Detect which cell encompasses the target text, then output its [x, y] center coordinate. 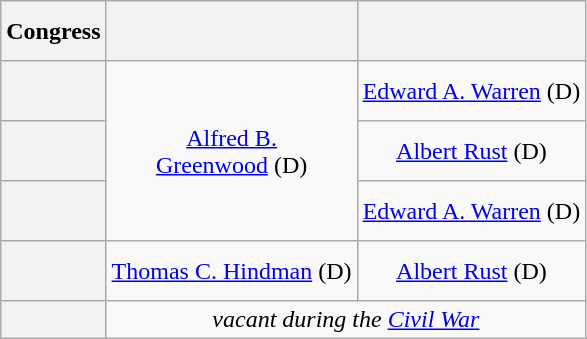
vacant during the Civil War [346, 320]
Congress [54, 31]
Thomas C. Hindman (D) [232, 271]
Alfred B.Greenwood (D) [232, 151]
